Detect which cell encompasses the target text, then output its [X, Y] center coordinate. 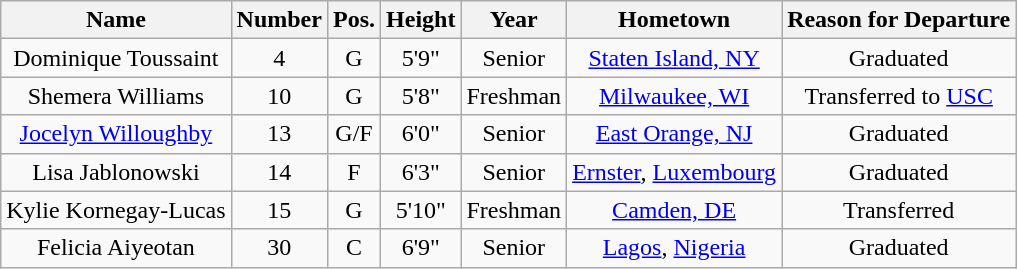
Staten Island, NY [674, 58]
Kylie Kornegay-Lucas [116, 210]
Year [514, 20]
6'3" [421, 172]
F [354, 172]
15 [279, 210]
Jocelyn Willoughby [116, 134]
Pos. [354, 20]
10 [279, 96]
Camden, DE [674, 210]
6'0" [421, 134]
East Orange, NJ [674, 134]
Transferred [899, 210]
5'10" [421, 210]
Transferred to USC [899, 96]
Ernster, Luxembourg [674, 172]
Name [116, 20]
6'9" [421, 248]
13 [279, 134]
14 [279, 172]
Shemera Williams [116, 96]
4 [279, 58]
Number [279, 20]
Lisa Jablonowski [116, 172]
5'8" [421, 96]
C [354, 248]
Lagos, Nigeria [674, 248]
Dominique Toussaint [116, 58]
30 [279, 248]
Reason for Departure [899, 20]
Height [421, 20]
G/F [354, 134]
Hometown [674, 20]
Milwaukee, WI [674, 96]
Felicia Aiyeotan [116, 248]
5'9" [421, 58]
